Locate the cell with the specified text and output its [x, y] center coordinate. 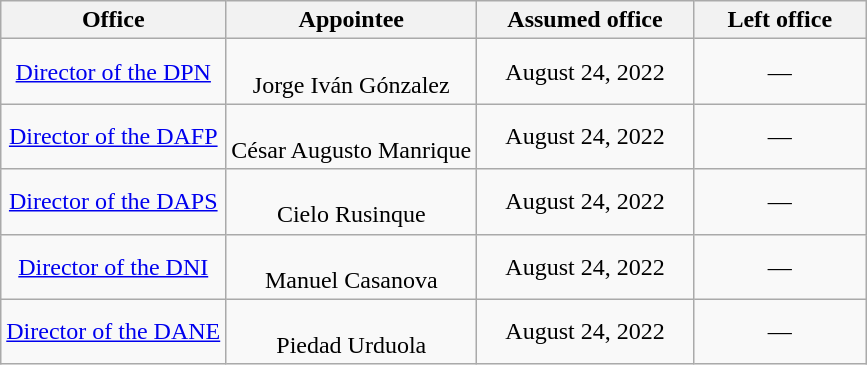
Director of the DANE [114, 332]
Manuel Casanova [352, 266]
Director of the DAPS [114, 202]
Director of the DNI [114, 266]
Cielo Rusinque [352, 202]
Piedad Urduola [352, 332]
Left office [780, 20]
Appointee [352, 20]
César Augusto Manrique [352, 136]
Director of the DPN [114, 72]
Assumed office [585, 20]
Office [114, 20]
Jorge Iván Gónzalez [352, 72]
Director of the DAFP [114, 136]
